Return the [X, Y] coordinate for the center point of the cell that contains the specified text.  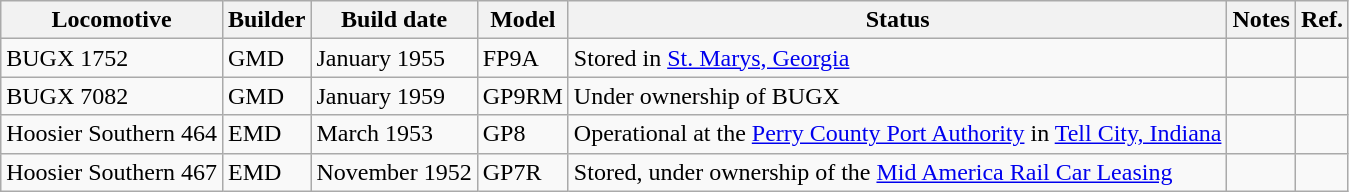
Locomotive [112, 20]
Stored, under ownership of the Mid America Rail Car Leasing [898, 172]
GP7R [522, 172]
GP9RM [522, 96]
Ref. [1322, 20]
BUGX 1752 [112, 58]
January 1955 [394, 58]
GP8 [522, 134]
Stored in St. Marys, Georgia [898, 58]
January 1959 [394, 96]
FP9A [522, 58]
Build date [394, 20]
Notes [1261, 20]
BUGX 7082 [112, 96]
March 1953 [394, 134]
Builder [266, 20]
Operational at the Perry County Port Authority in Tell City, Indiana [898, 134]
Hoosier Southern 467 [112, 172]
Under ownership of BUGX [898, 96]
Model [522, 20]
Hoosier Southern 464 [112, 134]
Status [898, 20]
November 1952 [394, 172]
